Capture the cell that displays the provided text and extract its (X, Y) central coordinate. 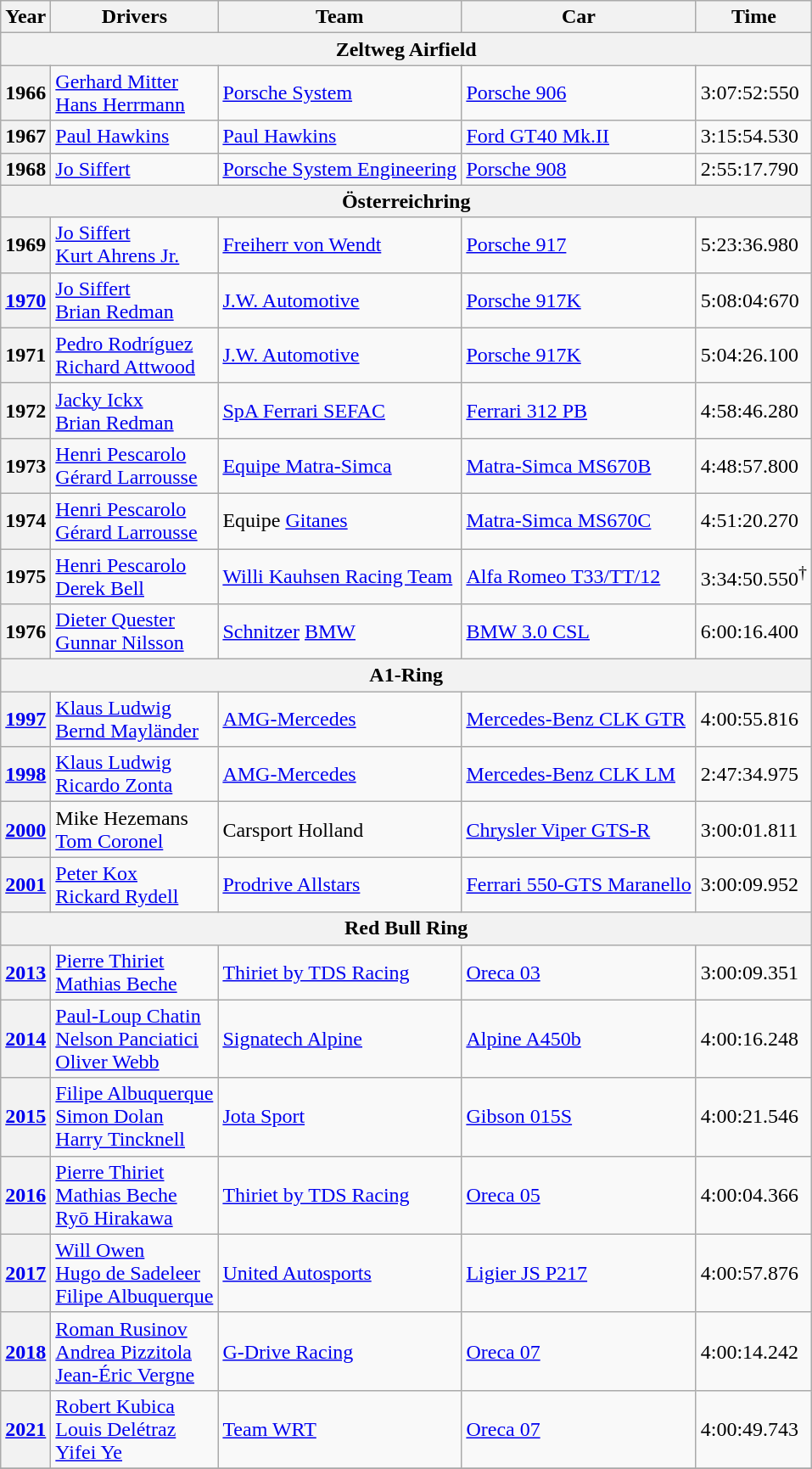
Will Owen Hugo de Sadeleer Filipe Albuquerque (134, 1273)
Robert Kubica Louis Delétraz Yifei Ye (134, 1429)
Filipe Albuquerque Simon Dolan Harry Tincknell (134, 1117)
2:55:17.790 (753, 169)
Klaus Ludwig Bernd Mayländer (134, 720)
Henri Pescarolo Derek Bell (134, 575)
Mercedes-Benz CLK GTR (579, 720)
2014 (25, 1039)
Oreca 05 (579, 1195)
1974 (25, 521)
Pierre Thiriet Mathias Beche Ryō Hirakawa (134, 1195)
Pierre Thiriet Mathias Beche (134, 973)
Paul-Loup Chatin Nelson Panciatici Oliver Webb (134, 1039)
A1-Ring (406, 676)
Porsche 917 (579, 244)
3:00:09.351 (753, 973)
4:51:20.270 (753, 521)
Ferrari 550-GTS Maranello (579, 884)
Chrysler Viper GTS-R (579, 830)
Jo Siffert Kurt Ahrens Jr. (134, 244)
1997 (25, 720)
Signatech Alpine (339, 1039)
2000 (25, 830)
Dieter Quester Gunnar Nilsson (134, 631)
1968 (25, 169)
4:00:21.546 (753, 1117)
Gerhard Mitter Hans Herrmann (134, 93)
5:23:36.980 (753, 244)
4:00:16.248 (753, 1039)
3:34:50.550† (753, 575)
Porsche System (339, 93)
Equipe Gitanes (339, 521)
Car (579, 17)
Freiherr von Wendt (339, 244)
2016 (25, 1195)
4:00:55.816 (753, 720)
5:08:04:670 (753, 300)
Year (25, 17)
Jo Siffert Brian Redman (134, 300)
BMW 3.0 CSL (579, 631)
Mercedes-Benz CLK LM (579, 774)
4:00:14.242 (753, 1351)
2021 (25, 1429)
G-Drive Racing (339, 1351)
Time (753, 17)
3:00:01.811 (753, 830)
Red Bull Ring (406, 928)
Ferrari 312 PB (579, 411)
2013 (25, 973)
Equipe Matra-Simca (339, 465)
Porsche 908 (579, 169)
Alpine A450b (579, 1039)
1966 (25, 93)
Jota Sport (339, 1117)
Alfa Romeo T33/TT/12 (579, 575)
1969 (25, 244)
2015 (25, 1117)
6:00:16.400 (753, 631)
Team WRT (339, 1429)
Österreichring (406, 201)
Jacky Ickx Brian Redman (134, 411)
1970 (25, 300)
Ligier JS P217 (579, 1273)
2018 (25, 1351)
Team (339, 17)
Prodrive Allstars (339, 884)
1975 (25, 575)
Ford GT40 Mk.II (579, 137)
Oreca 03 (579, 973)
Matra-Simca MS670C (579, 521)
3:15:54.530 (753, 137)
2001 (25, 884)
4:48:57.800 (753, 465)
1998 (25, 774)
4:00:57.876 (753, 1273)
Schnitzer BMW (339, 631)
2:47:34.975 (753, 774)
Zeltweg Airfield (406, 49)
1971 (25, 355)
3:07:52:550 (753, 93)
4:00:04.366 (753, 1195)
5:04:26.100 (753, 355)
1972 (25, 411)
Gibson 015S (579, 1117)
Willi Kauhsen Racing Team (339, 575)
2017 (25, 1273)
4:58:46.280 (753, 411)
1976 (25, 631)
Peter Kox Rickard Rydell (134, 884)
4:00:49.743 (753, 1429)
1973 (25, 465)
Carsport Holland (339, 830)
Mike Hezemans Tom Coronel (134, 830)
1967 (25, 137)
United Autosports (339, 1273)
Matra-Simca MS670B (579, 465)
Klaus Ludwig Ricardo Zonta (134, 774)
Porsche System Engineering (339, 169)
Drivers (134, 17)
Porsche 906 (579, 93)
3:00:09.952 (753, 884)
SpA Ferrari SEFAC (339, 411)
Pedro Rodríguez Richard Attwood (134, 355)
Roman Rusinov Andrea Pizzitola Jean-Éric Vergne (134, 1351)
Jo Siffert (134, 169)
